Locate the cell with the specified text and output its (x, y) center coordinate. 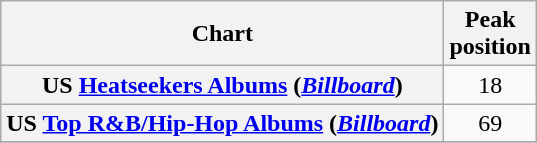
18 (490, 85)
US Top R&B/Hip-Hop Albums (Billboard) (222, 123)
Chart (222, 34)
69 (490, 123)
US Heatseekers Albums (Billboard) (222, 85)
Peakposition (490, 34)
